Return (x, y) of the center of cell containing provided text 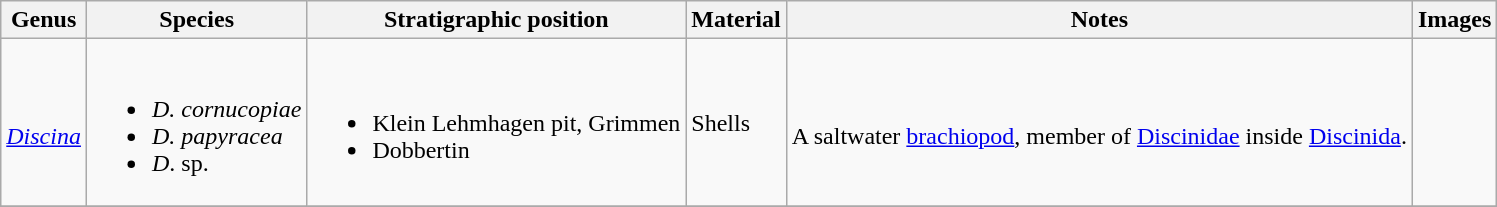
Shells (736, 122)
Notes (1099, 20)
Discina (44, 122)
Genus (44, 20)
Species (196, 20)
Material (736, 20)
Klein Lehmhagen pit, GrimmenDobbertin (496, 122)
Images (1454, 20)
A saltwater brachiopod, member of Discinidae inside Discinida. (1099, 122)
Stratigraphic position (496, 20)
D. cornucopiaeD. papyraceaD. sp. (196, 122)
